From the cell containing the given text, extract its center point as (X, Y) coordinate. 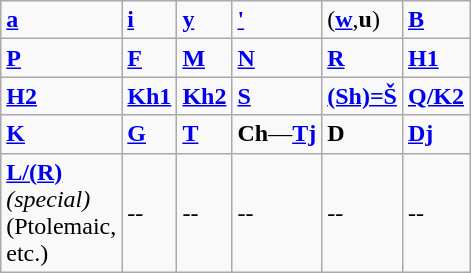
Ch—Tj (277, 134)
G (150, 134)
P (62, 58)
R (362, 58)
H2 (62, 96)
Kh2 (204, 96)
S (277, 96)
a (62, 20)
B (436, 20)
H1 (436, 58)
L/(R)(special)(Ptolemaic, etc.) (62, 212)
(w,u) (362, 20)
Kh1 (150, 96)
(Sh)=Š (362, 96)
D (362, 134)
' (277, 20)
y (204, 20)
F (150, 58)
M (204, 58)
Dj (436, 134)
Q/K2 (436, 96)
i (150, 20)
T (204, 134)
K (62, 134)
N (277, 58)
